Detect which cell encompasses the target text, then output its (x, y) center coordinate. 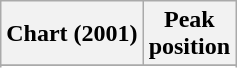
Peakposition (189, 34)
Chart (2001) (72, 34)
